Locate the cell with the specified text and output its (X, Y) center coordinate. 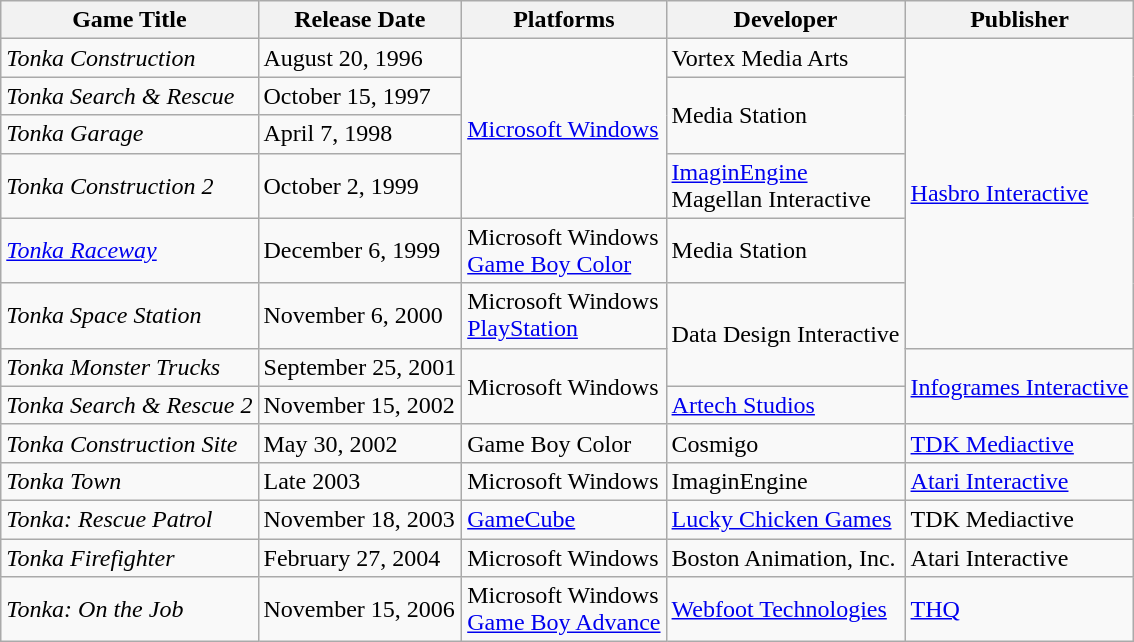
Vortex Media Arts (786, 58)
Game Boy Color (564, 443)
Publisher (1020, 20)
ImaginEngine (786, 481)
THQ (1020, 610)
November 18, 2003 (360, 519)
Tonka Raceway (130, 250)
Late 2003 (360, 481)
ImaginEngineMagellan Interactive (786, 186)
May 30, 2002 (360, 443)
April 7, 1998 (360, 134)
Microsoft WindowsGame Boy Color (564, 250)
August 20, 1996 (360, 58)
Lucky Chicken Games (786, 519)
Artech Studios (786, 405)
Tonka Construction (130, 58)
Release Date (360, 20)
October 2, 1999 (360, 186)
Data Design Interactive (786, 334)
Tonka: Rescue Patrol (130, 519)
Tonka Search & Rescue (130, 96)
Game Title (130, 20)
Cosmigo (786, 443)
Developer (786, 20)
November 6, 2000 (360, 316)
Tonka Monster Trucks (130, 367)
Tonka Town (130, 481)
Microsoft WindowsGame Boy Advance (564, 610)
GameCube (564, 519)
February 27, 2004 (360, 557)
November 15, 2002 (360, 405)
Tonka Space Station (130, 316)
Tonka Construction 2 (130, 186)
Tonka Search & Rescue 2 (130, 405)
Platforms (564, 20)
Hasbro Interactive (1020, 194)
Webfoot Technologies (786, 610)
Tonka Construction Site (130, 443)
September 25, 2001 (360, 367)
December 6, 1999 (360, 250)
Infogrames Interactive (1020, 386)
October 15, 1997 (360, 96)
Tonka: On the Job (130, 610)
Tonka Firefighter (130, 557)
November 15, 2006 (360, 610)
Microsoft WindowsPlayStation (564, 316)
Tonka Garage (130, 134)
Boston Animation, Inc. (786, 557)
